Return [x, y] of the center of cell containing provided text 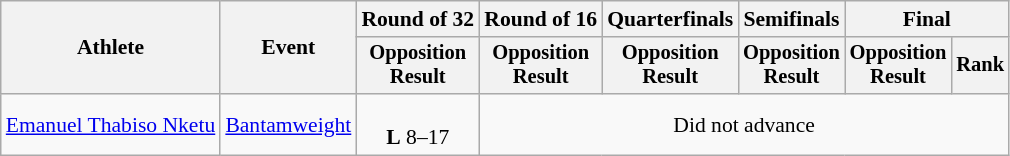
Emanuel Thabiso Nketu [111, 124]
Round of 32 [418, 19]
Round of 16 [540, 19]
L 8–17 [418, 124]
Event [288, 48]
Bantamweight [288, 124]
Did not advance [744, 124]
Rank [980, 66]
Quarterfinals [670, 19]
Final [927, 19]
Semifinals [792, 19]
Athlete [111, 48]
